Capture the cell that displays the provided text and extract its [X, Y] central coordinate. 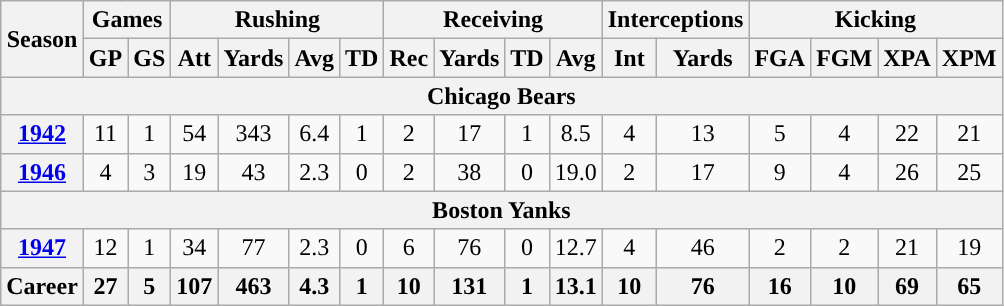
131 [470, 286]
13.1 [576, 286]
Season [42, 39]
46 [702, 248]
16 [780, 286]
107 [194, 286]
GP [105, 58]
77 [254, 248]
12 [105, 248]
4.3 [314, 286]
6.4 [314, 134]
19.0 [576, 172]
Boston Yanks [502, 210]
34 [194, 248]
43 [254, 172]
1946 [42, 172]
Receiving [493, 20]
25 [969, 172]
463 [254, 286]
3 [150, 172]
343 [254, 134]
Rushing [278, 20]
Int [629, 58]
38 [470, 172]
Chicago Bears [502, 96]
Kicking [876, 20]
Games [126, 20]
GS [150, 58]
54 [194, 134]
Att [194, 58]
Rec [409, 58]
26 [908, 172]
27 [105, 286]
13 [702, 134]
65 [969, 286]
1942 [42, 134]
FGM [844, 58]
FGA [780, 58]
XPM [969, 58]
9 [780, 172]
8.5 [576, 134]
Career [42, 286]
XPA [908, 58]
Interceptions [676, 20]
1947 [42, 248]
11 [105, 134]
69 [908, 286]
6 [409, 248]
12.7 [576, 248]
22 [908, 134]
